Capture the cell that displays the provided text and extract its [x, y] central coordinate. 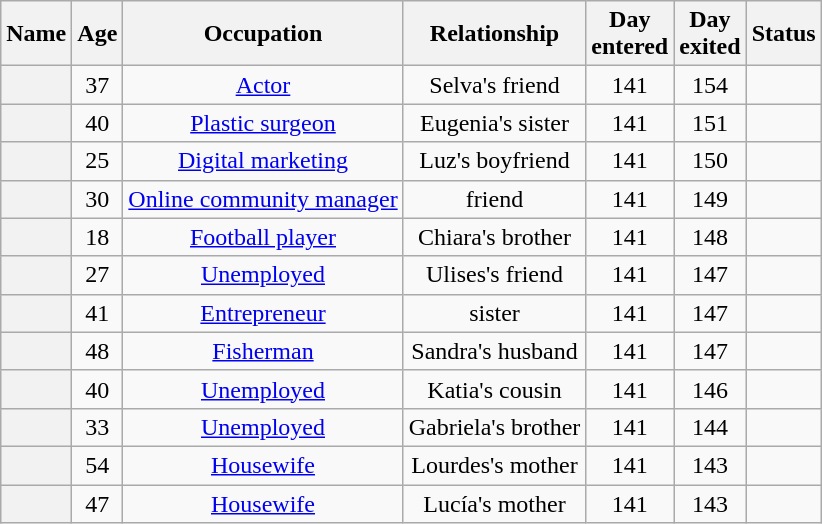
Katia's cousin [494, 389]
144 [710, 427]
Online community manager [263, 199]
146 [710, 389]
Luz's boyfriend [494, 161]
sister [494, 313]
Digital marketing [263, 161]
Occupation [263, 34]
48 [98, 351]
Dayexited [710, 34]
Eugenia's sister [494, 123]
Age [98, 34]
25 [98, 161]
47 [98, 503]
Gabriela's brother [494, 427]
Football player [263, 237]
27 [98, 275]
41 [98, 313]
37 [98, 85]
149 [710, 199]
Status [784, 34]
Chiara's brother [494, 237]
150 [710, 161]
18 [98, 237]
Ulises's friend [494, 275]
friend [494, 199]
Sandra's husband [494, 351]
Selva's friend [494, 85]
148 [710, 237]
154 [710, 85]
151 [710, 123]
Name [36, 34]
Entrepreneur [263, 313]
54 [98, 465]
Relationship [494, 34]
Lucía's mother [494, 503]
30 [98, 199]
Actor [263, 85]
Plastic surgeon [263, 123]
Lourdes's mother [494, 465]
33 [98, 427]
Dayentered [630, 34]
Fisherman [263, 351]
